Detect which cell encompasses the target text, then output its (X, Y) center coordinate. 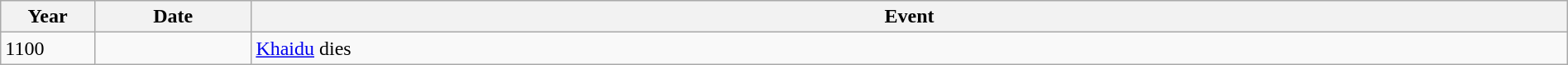
Year (48, 17)
Khaidu dies (910, 48)
Event (910, 17)
Date (172, 17)
1100 (48, 48)
